Find where the given text appears and provide that cell's center as [X, Y] coordinate. 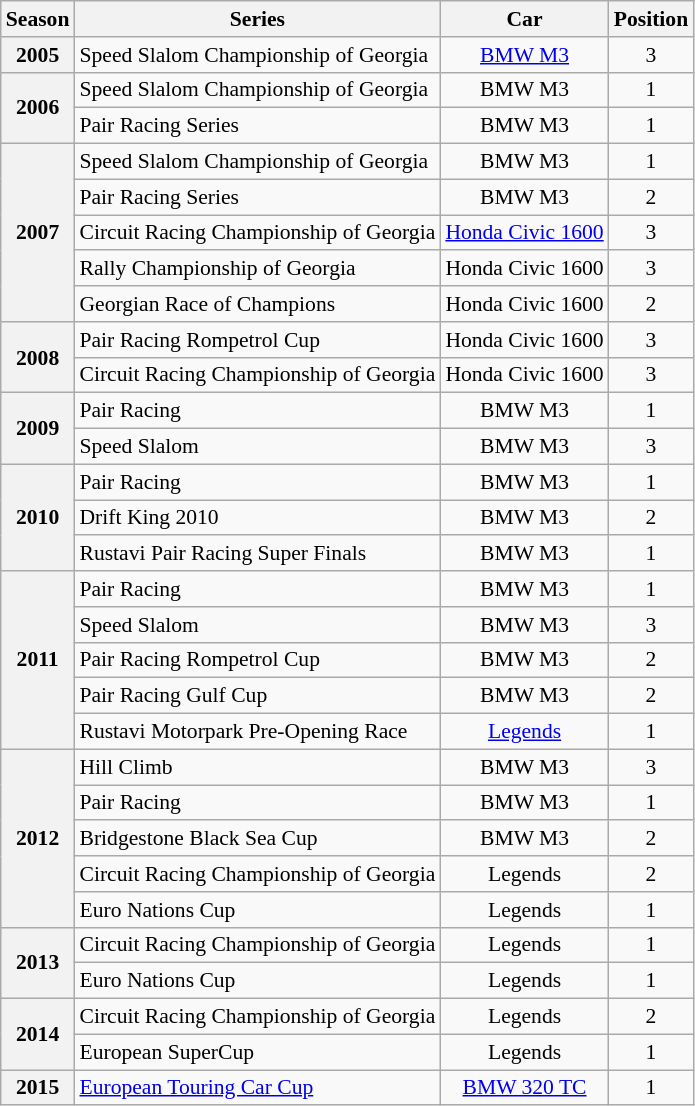
Season [38, 19]
Position [651, 19]
2005 [38, 55]
Series [257, 19]
Pair Racing Gulf Cup [257, 696]
Car [524, 19]
2006 [38, 108]
2009 [38, 428]
BMW 320 TC [524, 1088]
2010 [38, 518]
2015 [38, 1088]
Hill Climb [257, 767]
2012 [38, 838]
Rustavi Motorpark Pre-Opening Race [257, 732]
Drift King 2010 [257, 518]
2007 [38, 233]
Bridgestone Black Sea Cup [257, 839]
2008 [38, 358]
2013 [38, 962]
Rustavi Pair Racing Super Finals [257, 554]
2014 [38, 1034]
European SuperCup [257, 1052]
European Touring Car Cup [257, 1088]
Rally Championship of Georgia [257, 269]
Georgian Race of Champions [257, 304]
2011 [38, 660]
